Return the [x, y] coordinate for the center point of the cell that contains the specified text.  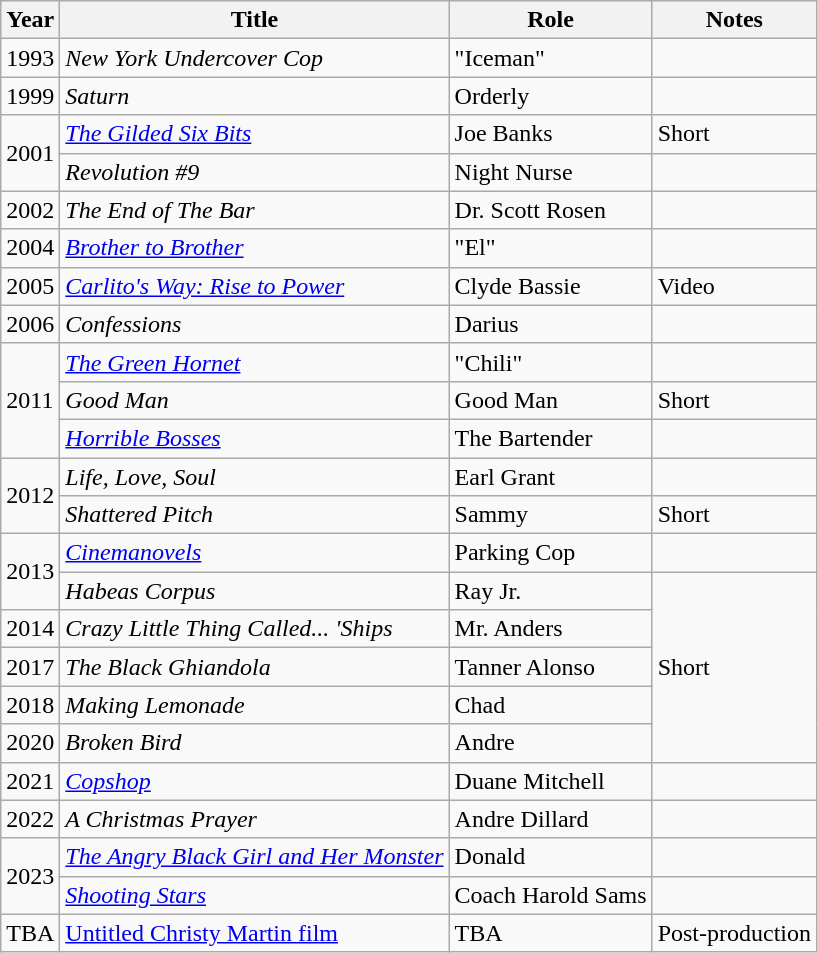
Night Nurse [550, 172]
Video [734, 286]
2014 [30, 629]
Andre Dillard [550, 819]
The Green Hornet [254, 362]
Dr. Scott Rosen [550, 210]
The Gilded Six Bits [254, 134]
Shooting Stars [254, 895]
Title [254, 20]
2023 [30, 876]
2022 [30, 819]
Sammy [550, 515]
"Iceman" [550, 58]
"El" [550, 248]
"Chili" [550, 362]
Donald [550, 857]
2004 [30, 248]
Horrible Bosses [254, 438]
Broken Bird [254, 743]
Shattered Pitch [254, 515]
1999 [30, 96]
Confessions [254, 324]
Revolution #9 [254, 172]
The End of The Bar [254, 210]
Andre [550, 743]
Joe Banks [550, 134]
Orderly [550, 96]
2020 [30, 743]
Tanner Alonso [550, 667]
Copshop [254, 781]
Post-production [734, 933]
Notes [734, 20]
Brother to Brother [254, 248]
2011 [30, 400]
The Black Ghiandola [254, 667]
Coach Harold Sams [550, 895]
Saturn [254, 96]
Ray Jr. [550, 591]
Earl Grant [550, 477]
Carlito's Way: Rise to Power [254, 286]
2005 [30, 286]
Making Lemonade [254, 705]
Year [30, 20]
Duane Mitchell [550, 781]
New York Undercover Cop [254, 58]
2013 [30, 572]
Crazy Little Thing Called... 'Ships [254, 629]
Mr. Anders [550, 629]
1993 [30, 58]
Parking Cop [550, 553]
2001 [30, 153]
2021 [30, 781]
2002 [30, 210]
Cinemanovels [254, 553]
2017 [30, 667]
A Christmas Prayer [254, 819]
Clyde Bassie [550, 286]
The Angry Black Girl and Her Monster [254, 857]
The Bartender [550, 438]
2018 [30, 705]
Habeas Corpus [254, 591]
Darius [550, 324]
Role [550, 20]
Untitled Christy Martin film [254, 933]
2006 [30, 324]
Chad [550, 705]
2012 [30, 496]
Life, Love, Soul [254, 477]
